Scan for the cell matching the given text and deliver its (X, Y) coordinate at center. 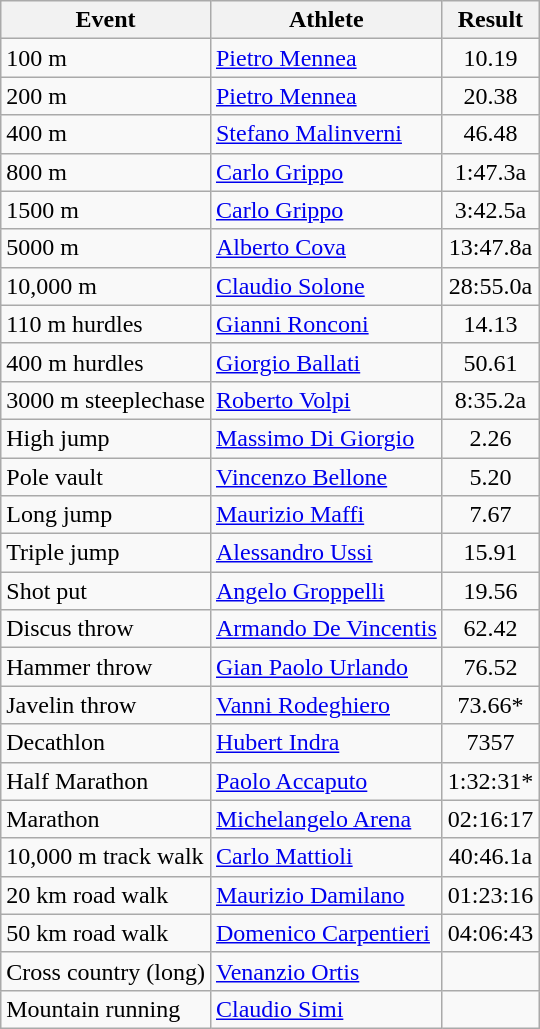
76.52 (490, 667)
Triple jump (106, 553)
5000 m (106, 248)
40:46.1a (490, 857)
73.66* (490, 705)
Discus throw (106, 629)
04:06:43 (490, 933)
Pole vault (106, 477)
02:16:17 (490, 819)
28:55.0a (490, 286)
Cross country (long) (106, 971)
Result (490, 20)
20.38 (490, 96)
3:42.5a (490, 210)
01:23:16 (490, 895)
Javelin throw (106, 705)
50.61 (490, 362)
Marathon (106, 819)
Claudio Simi (326, 1009)
Claudio Solone (326, 286)
Hubert Indra (326, 743)
Giorgio Ballati (326, 362)
High jump (106, 438)
3000 m steeplechase (106, 400)
13:47.8a (490, 248)
Alberto Cova (326, 248)
Athlete (326, 20)
Armando De Vincentis (326, 629)
Stefano Malinverni (326, 134)
7.67 (490, 515)
Carlo Mattioli (326, 857)
8:35.2a (490, 400)
Vanni Rodeghiero (326, 705)
Long jump (106, 515)
Half Marathon (106, 781)
Vincenzo Bellone (326, 477)
Gianni Ronconi (326, 324)
10.19 (490, 58)
1:32:31* (490, 781)
20 km road walk (106, 895)
10,000 m track walk (106, 857)
Venanzio Ortis (326, 971)
Paolo Accaputo (326, 781)
1500 m (106, 210)
2.26 (490, 438)
10,000 m (106, 286)
800 m (106, 172)
Massimo Di Giorgio (326, 438)
Mountain running (106, 1009)
62.42 (490, 629)
50 km road walk (106, 933)
14.13 (490, 324)
Alessandro Ussi (326, 553)
Roberto Volpi (326, 400)
Decathlon (106, 743)
100 m (106, 58)
400 m (106, 134)
5.20 (490, 477)
110 m hurdles (106, 324)
Event (106, 20)
200 m (106, 96)
1:47.3a (490, 172)
Maurizio Maffi (326, 515)
15.91 (490, 553)
46.48 (490, 134)
Shot put (106, 591)
Hammer throw (106, 667)
Angelo Groppelli (326, 591)
Gian Paolo Urlando (326, 667)
Domenico Carpentieri (326, 933)
19.56 (490, 591)
Michelangelo Arena (326, 819)
Maurizio Damilano (326, 895)
7357 (490, 743)
400 m hurdles (106, 362)
